Extract the (X, Y) coordinate from the center of the cell holding the provided text.  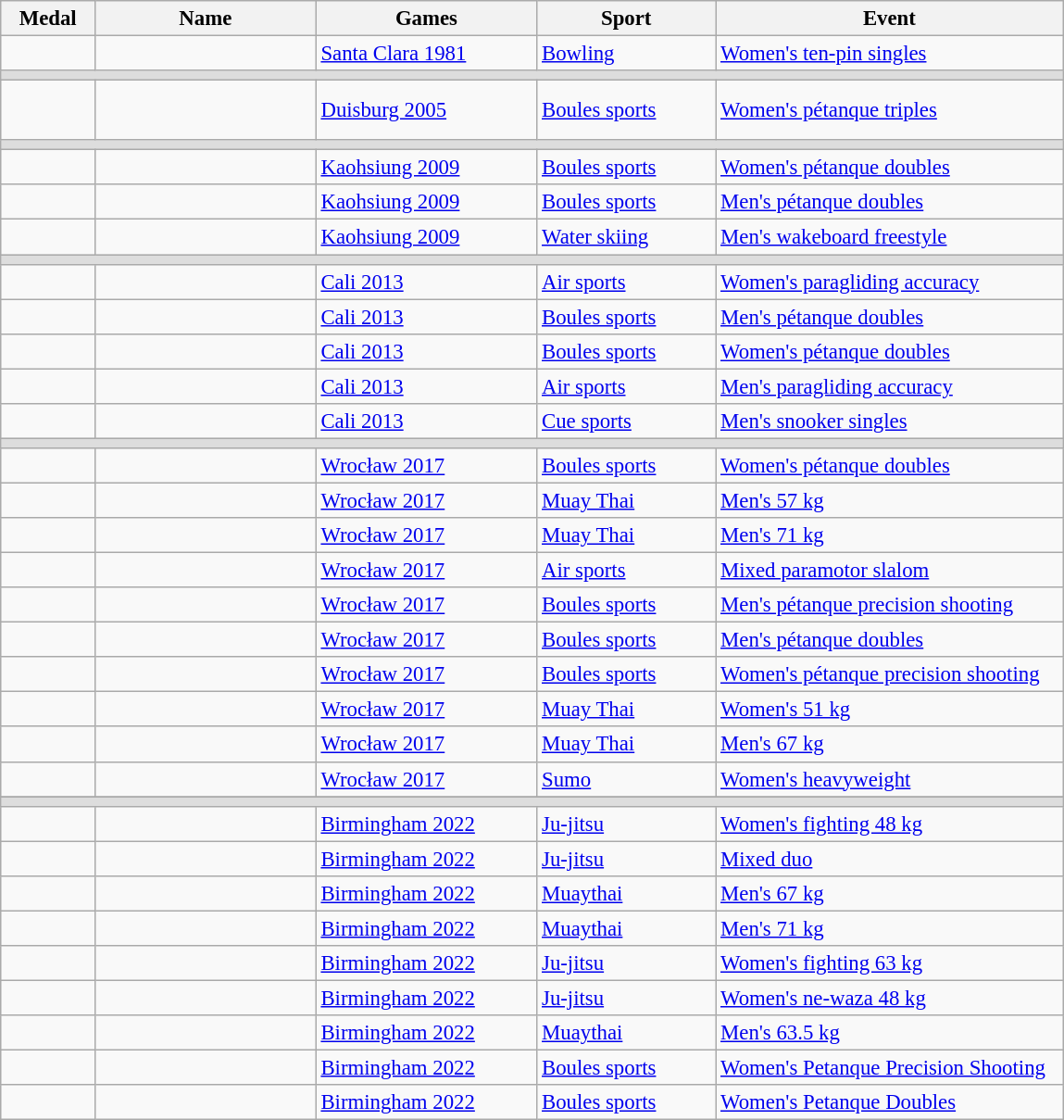
Sport (626, 19)
Name (206, 19)
Men's 63.5 kg (889, 1033)
Men's paragliding accuracy (889, 386)
Women's ne-waza 48 kg (889, 998)
Mixed paramotor slalom (889, 571)
Sumo (626, 779)
Santa Clara 1981 (426, 54)
Men's snooker singles (889, 422)
Mixed duo (889, 859)
Games (426, 19)
Women's Petanque Doubles (889, 1102)
Men's 57 kg (889, 500)
Bowling (626, 54)
Water skiing (626, 237)
Duisburg 2005 (426, 111)
Women's pétanque triples (889, 111)
Women's paragliding accuracy (889, 282)
Women's Petanque Precision Shooting (889, 1068)
Event (889, 19)
Cue sports (626, 422)
Women's pétanque precision shooting (889, 674)
Women's 51 kg (889, 710)
Women's ten-pin singles (889, 54)
Women's heavyweight (889, 779)
Women's fighting 63 kg (889, 963)
Men's wakeboard freestyle (889, 237)
Medal (48, 19)
Women's fighting 48 kg (889, 824)
Men's pétanque precision shooting (889, 605)
